Output the [X, Y] coordinate of the center of the cell containing the given text.  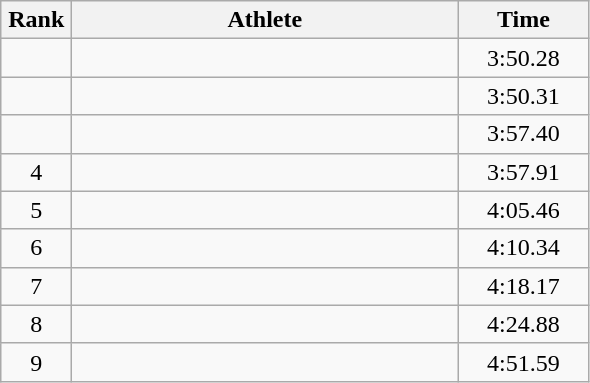
8 [36, 324]
Athlete [265, 20]
4:18.17 [524, 286]
5 [36, 210]
3:57.40 [524, 134]
9 [36, 362]
4:51.59 [524, 362]
4:10.34 [524, 248]
7 [36, 286]
4:05.46 [524, 210]
3:50.31 [524, 96]
3:57.91 [524, 172]
Time [524, 20]
6 [36, 248]
4:24.88 [524, 324]
4 [36, 172]
3:50.28 [524, 58]
Rank [36, 20]
